Extract the (X, Y) coordinate from the center of the cell holding the provided text.  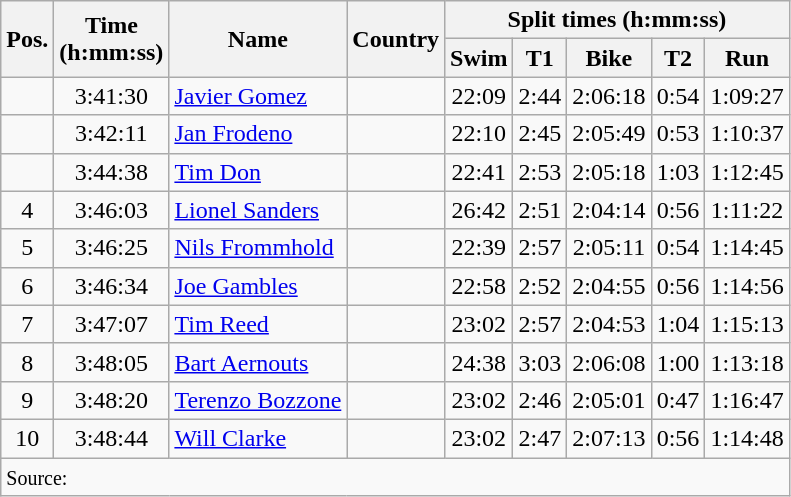
0:47 (678, 400)
8 (28, 362)
1:11:22 (747, 210)
3:48:05 (112, 362)
1:16:47 (747, 400)
3:03 (540, 362)
2:04:55 (609, 286)
22:41 (479, 172)
2:06:08 (609, 362)
2:44 (540, 96)
9 (28, 400)
3:41:30 (112, 96)
3:46:03 (112, 210)
2:06:18 (609, 96)
1:13:18 (747, 362)
T1 (540, 58)
7 (28, 324)
3:46:25 (112, 248)
2:53 (540, 172)
3:46:34 (112, 286)
Tim Don (258, 172)
22:58 (479, 286)
2:45 (540, 134)
22:10 (479, 134)
1:14:48 (747, 438)
2:52 (540, 286)
3:48:44 (112, 438)
1:09:27 (747, 96)
10 (28, 438)
Split times (h:mm:ss) (618, 20)
6 (28, 286)
Jan Frodeno (258, 134)
2:04:53 (609, 324)
Javier Gomez (258, 96)
Will Clarke (258, 438)
Country (396, 39)
1:00 (678, 362)
1:14:56 (747, 286)
Time(h:mm:ss) (112, 39)
3:47:07 (112, 324)
2:46 (540, 400)
2:05:01 (609, 400)
1:15:13 (747, 324)
22:09 (479, 96)
2:51 (540, 210)
2:05:11 (609, 248)
2:07:13 (609, 438)
0:53 (678, 134)
Bart Aernouts (258, 362)
2:05:49 (609, 134)
Pos. (28, 39)
Source: (396, 477)
T2 (678, 58)
3:48:20 (112, 400)
4 (28, 210)
Name (258, 39)
22:39 (479, 248)
Swim (479, 58)
3:44:38 (112, 172)
Terenzo Bozzone (258, 400)
Lionel Sanders (258, 210)
1:04 (678, 324)
2:05:18 (609, 172)
3:42:11 (112, 134)
2:47 (540, 438)
1:14:45 (747, 248)
1:12:45 (747, 172)
Run (747, 58)
Tim Reed (258, 324)
1:03 (678, 172)
Joe Gambles (258, 286)
1:10:37 (747, 134)
Bike (609, 58)
24:38 (479, 362)
26:42 (479, 210)
5 (28, 248)
2:04:14 (609, 210)
Nils Frommhold (258, 248)
